For the text-containing cell, return its midpoint in [x, y] coordinate format. 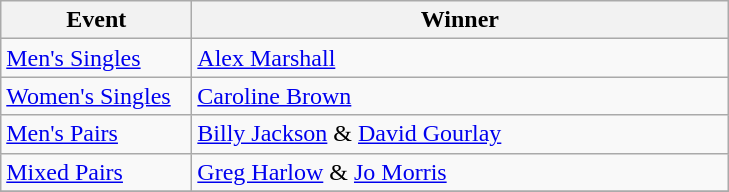
Event [96, 20]
Billy Jackson & David Gourlay [460, 134]
Caroline Brown [460, 96]
Mixed Pairs [96, 172]
Greg Harlow & Jo Morris [460, 172]
Men's Singles [96, 58]
Alex Marshall [460, 58]
Winner [460, 20]
Women's Singles [96, 96]
Men's Pairs [96, 134]
